Detect which cell encompasses the target text, then output its (x, y) center coordinate. 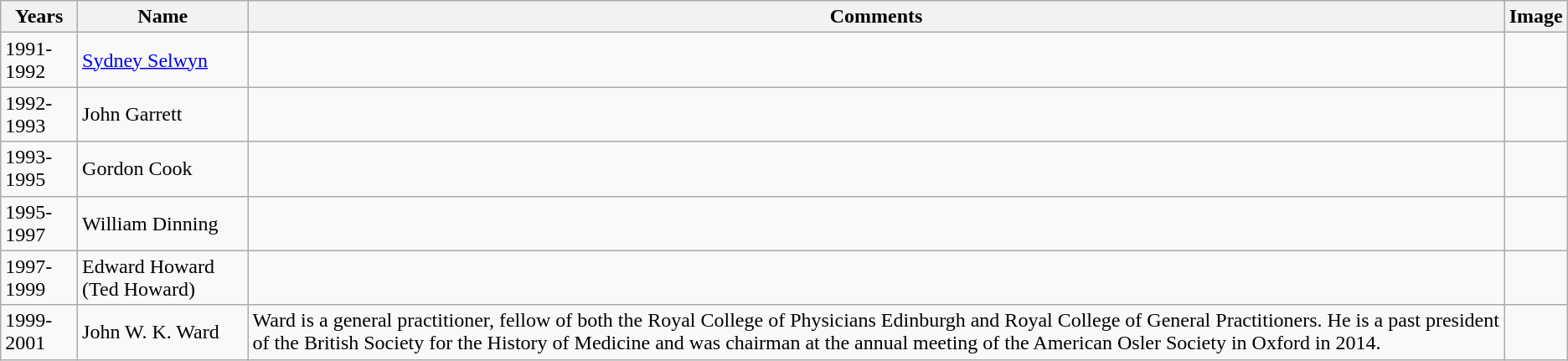
1992-1993 (39, 114)
Edward Howard (Ted Howard) (163, 278)
John Garrett (163, 114)
Years (39, 17)
1993-1995 (39, 169)
Image (1536, 17)
1995-1997 (39, 223)
Sydney Selwyn (163, 60)
1997-1999 (39, 278)
1991-1992 (39, 60)
Gordon Cook (163, 169)
Comments (876, 17)
William Dinning (163, 223)
Name (163, 17)
1999-2001 (39, 332)
John W. K. Ward (163, 332)
